Pinpoint the cell where the given text exists, returning its (X, Y) midpoint coordinate. 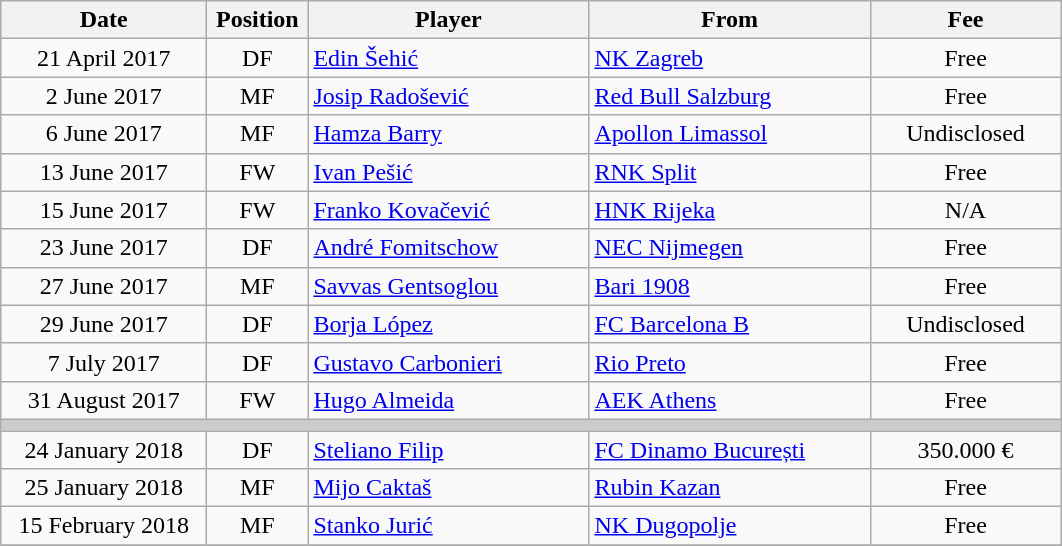
Fee (966, 20)
Ivan Pešić (448, 172)
15 February 2018 (104, 526)
Apollon Limassol (730, 134)
Borja López (448, 324)
Hamza Barry (448, 134)
FC Dinamo București (730, 449)
André Fomitschow (448, 248)
Edin Šehić (448, 58)
Gustavo Carbonieri (448, 362)
13 June 2017 (104, 172)
Date (104, 20)
Red Bull Salzburg (730, 96)
350.000 € (966, 449)
15 June 2017 (104, 210)
N/A (966, 210)
2 June 2017 (104, 96)
Franko Kovačević (448, 210)
Bari 1908 (730, 286)
29 June 2017 (104, 324)
RNK Split (730, 172)
FC Barcelona B (730, 324)
NK Dugopolje (730, 526)
23 June 2017 (104, 248)
Stanko Jurić (448, 526)
27 June 2017 (104, 286)
31 August 2017 (104, 400)
HNK Rijeka (730, 210)
24 January 2018 (104, 449)
NEC Nijmegen (730, 248)
Position (258, 20)
21 April 2017 (104, 58)
Josip Radošević (448, 96)
Savvas Gentsoglou (448, 286)
NK Zagreb (730, 58)
Player (448, 20)
AEK Athens (730, 400)
Mijo Caktaš (448, 488)
Steliano Filip (448, 449)
6 June 2017 (104, 134)
Hugo Almeida (448, 400)
7 July 2017 (104, 362)
Rio Preto (730, 362)
Rubin Kazan (730, 488)
25 January 2018 (104, 488)
From (730, 20)
